Capture the cell that displays the provided text and extract its (X, Y) central coordinate. 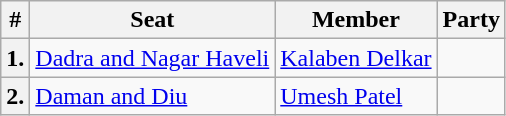
Daman and Diu (152, 96)
Party (471, 20)
Seat (152, 20)
Dadra and Nagar Haveli (152, 58)
# (16, 20)
Umesh Patel (356, 96)
2. (16, 96)
1. (16, 58)
Kalaben Delkar (356, 58)
Member (356, 20)
